Locate the cell with the specified text and output its [X, Y] center coordinate. 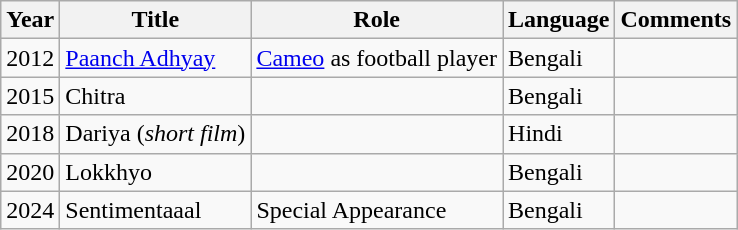
Dariya (short film) [156, 134]
Title [156, 20]
Special Appearance [377, 210]
2024 [30, 210]
Language [559, 20]
Hindi [559, 134]
Cameo as football player [377, 58]
Paanch Adhyay [156, 58]
Comments [676, 20]
2020 [30, 172]
Year [30, 20]
Lokkhyo [156, 172]
Sentimentaaal [156, 210]
Role [377, 20]
2015 [30, 96]
2018 [30, 134]
2012 [30, 58]
Chitra [156, 96]
